Search for the cell housing the specified text and yield its (X, Y) center coordinate. 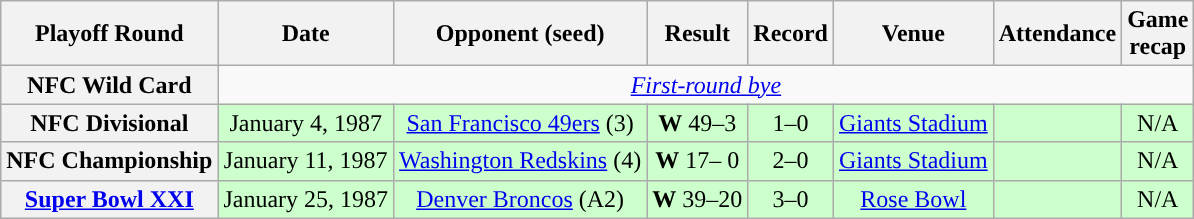
1–0 (791, 123)
First-round bye (706, 85)
W 39–20 (698, 199)
2–0 (791, 161)
NFC Wild Card (110, 85)
NFC Championship (110, 161)
Denver Broncos (A2) (520, 199)
January 25, 1987 (306, 199)
January 4, 1987 (306, 123)
W 17– 0 (698, 161)
Gamerecap (1158, 34)
Attendance (1057, 34)
Date (306, 34)
San Francisco 49ers (3) (520, 123)
Washington Redskins (4) (520, 161)
Result (698, 34)
Rose Bowl (913, 199)
Super Bowl XXI (110, 199)
Venue (913, 34)
January 11, 1987 (306, 161)
W 49–3 (698, 123)
3–0 (791, 199)
Opponent (seed) (520, 34)
Playoff Round (110, 34)
Record (791, 34)
NFC Divisional (110, 123)
